Find where the given text appears and provide that cell's center as (X, Y) coordinate. 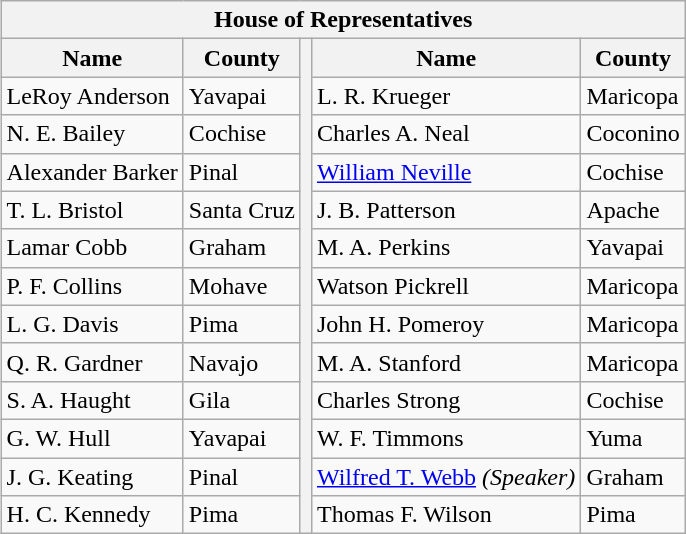
Charles A. Neal (446, 134)
Coconino (633, 134)
N. E. Bailey (92, 134)
Mohave (242, 286)
Yuma (633, 438)
William Neville (446, 172)
S. A. Haught (92, 400)
J. G. Keating (92, 477)
P. F. Collins (92, 286)
L. R. Krueger (446, 96)
M. A. Perkins (446, 248)
G. W. Hull (92, 438)
Alexander Barker (92, 172)
Lamar Cobb (92, 248)
House of Representatives (343, 20)
Apache (633, 210)
Thomas F. Wilson (446, 515)
T. L. Bristol (92, 210)
Navajo (242, 362)
Charles Strong (446, 400)
J. B. Patterson (446, 210)
M. A. Stanford (446, 362)
W. F. Timmons (446, 438)
LeRoy Anderson (92, 96)
John H. Pomeroy (446, 324)
H. C. Kennedy (92, 515)
Q. R. Gardner (92, 362)
Watson Pickrell (446, 286)
Wilfred T. Webb (Speaker) (446, 477)
Santa Cruz (242, 210)
L. G. Davis (92, 324)
Gila (242, 400)
